Determine the (X, Y) coordinate at the center of the cell enclosing the given text.  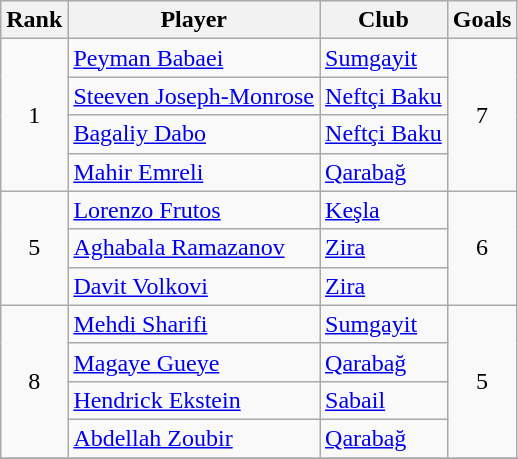
Player (194, 20)
Club (384, 20)
Hendrick Ekstein (194, 400)
Davit Volkovi (194, 286)
Aghabala Ramazanov (194, 248)
Sabail (384, 400)
Goals (482, 20)
7 (482, 115)
Magaye Gueye (194, 362)
Mahir Emreli (194, 172)
Keşla (384, 210)
1 (34, 115)
Abdellah Zoubir (194, 438)
Peyman Babaei (194, 58)
8 (34, 381)
6 (482, 248)
Lorenzo Frutos (194, 210)
Rank (34, 20)
Mehdi Sharifi (194, 324)
Steeven Joseph-Monrose (194, 96)
Bagaliy Dabo (194, 134)
